Scan for the cell matching the given text and deliver its [X, Y] coordinate at center. 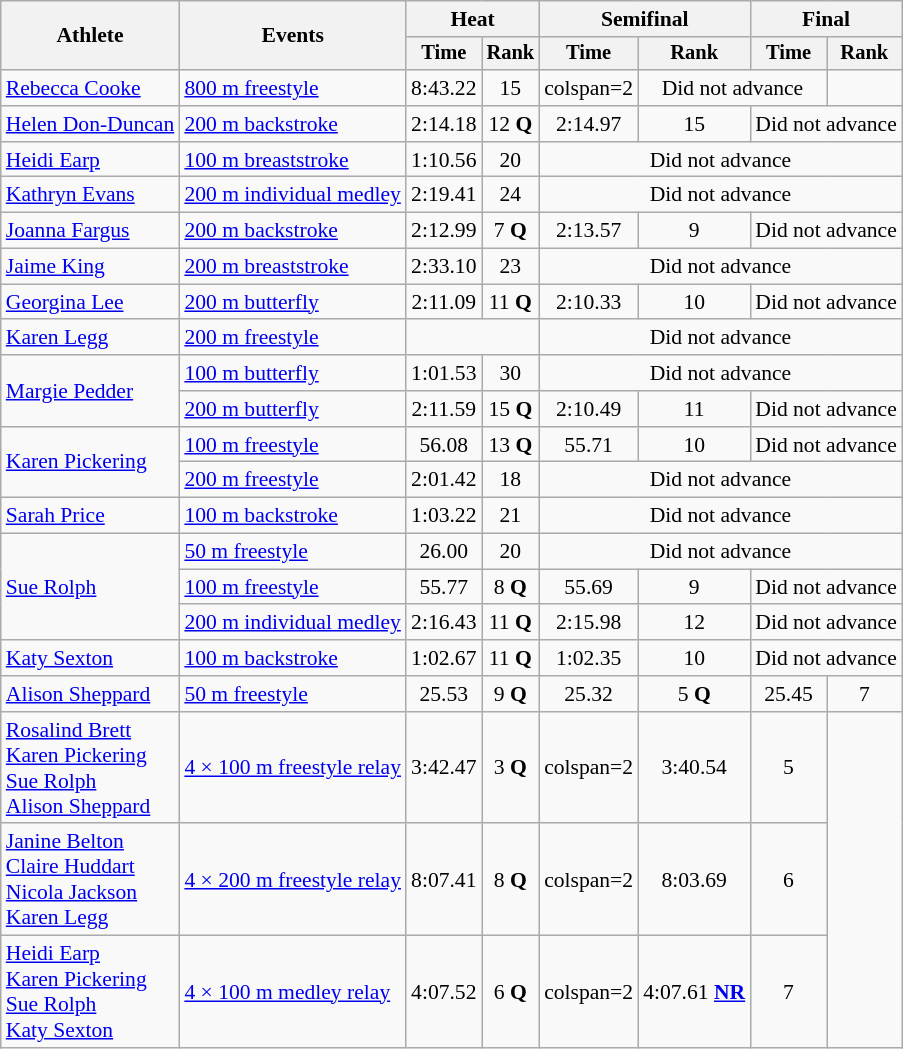
11 [694, 409]
2:01.42 [444, 480]
3 Q [511, 768]
55.69 [588, 587]
2:12.99 [444, 231]
Sue Rolph [90, 588]
Alison Sheppard [90, 694]
2:14.18 [444, 124]
56.08 [444, 445]
Karen Pickering [90, 462]
2:10.49 [588, 409]
18 [511, 480]
3:42.47 [444, 768]
Events [292, 36]
55.71 [588, 445]
Jaime King [90, 267]
Margie Pedder [90, 390]
2:19.41 [444, 195]
Rosalind BrettKaren PickeringSue RolphAlison Sheppard [90, 768]
Final [826, 19]
100 m breaststroke [292, 160]
Karen Legg [90, 338]
1:10.56 [444, 160]
4 × 200 m freestyle relay [292, 880]
800 m freestyle [292, 88]
5 [788, 768]
2:10.33 [588, 302]
1:02.35 [588, 658]
9 Q [511, 694]
2:11.59 [444, 409]
100 m butterfly [292, 373]
Athlete [90, 36]
Heidi Earp [90, 160]
4 × 100 m freestyle relay [292, 768]
Heat [472, 19]
2:14.97 [588, 124]
Georgina Lee [90, 302]
Rebecca Cooke [90, 88]
Joanna Fargus [90, 231]
Janine BeltonClaire HuddartNicola JacksonKaren Legg [90, 880]
Helen Don-Duncan [90, 124]
Kathryn Evans [90, 195]
25.53 [444, 694]
Sarah Price [90, 516]
12 Q [511, 124]
7 Q [511, 231]
8:03.69 [694, 880]
21 [511, 516]
5 Q [694, 694]
Semifinal [644, 19]
30 [511, 373]
6 [788, 880]
13 Q [511, 445]
12 [694, 623]
23 [511, 267]
6 Q [511, 992]
1:01.53 [444, 373]
4 × 100 m medley relay [292, 992]
Heidi EarpKaren PickeringSue RolphKaty Sexton [90, 992]
55.77 [444, 587]
2:11.09 [444, 302]
25.45 [788, 694]
15 Q [511, 409]
2:15.98 [588, 623]
4:07.52 [444, 992]
2:16.43 [444, 623]
Katy Sexton [90, 658]
26.00 [444, 552]
8:43.22 [444, 88]
1:02.67 [444, 658]
200 m breaststroke [292, 267]
2:33.10 [444, 267]
25.32 [588, 694]
1:03.22 [444, 516]
8:07.41 [444, 880]
2:13.57 [588, 231]
3:40.54 [694, 768]
24 [511, 195]
4:07.61 NR [694, 992]
